Return the (x, y) coordinate for the center point of the cell that contains the specified text.  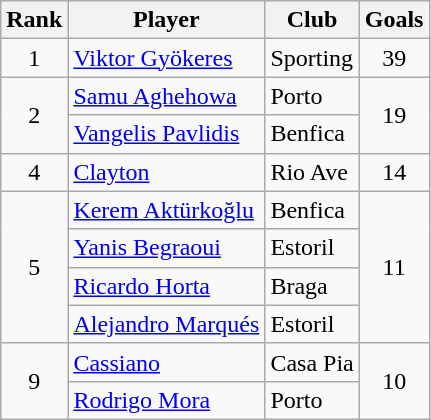
Clayton (166, 172)
5 (34, 267)
4 (34, 172)
11 (394, 267)
Casa Pia (312, 362)
10 (394, 381)
Alejandro Marqués (166, 324)
Ricardo Horta (166, 286)
Sporting (312, 58)
Viktor Gyökeres (166, 58)
Yanis Begraoui (166, 248)
Rank (34, 20)
Vangelis Pavlidis (166, 134)
Kerem Aktürkoğlu (166, 210)
Cassiano (166, 362)
Rio Ave (312, 172)
Rodrigo Mora (166, 400)
14 (394, 172)
Club (312, 20)
9 (34, 381)
Samu Aghehowa (166, 96)
Goals (394, 20)
2 (34, 115)
19 (394, 115)
Player (166, 20)
Braga (312, 286)
1 (34, 58)
39 (394, 58)
